Detect which cell encompasses the target text, then output its (x, y) center coordinate. 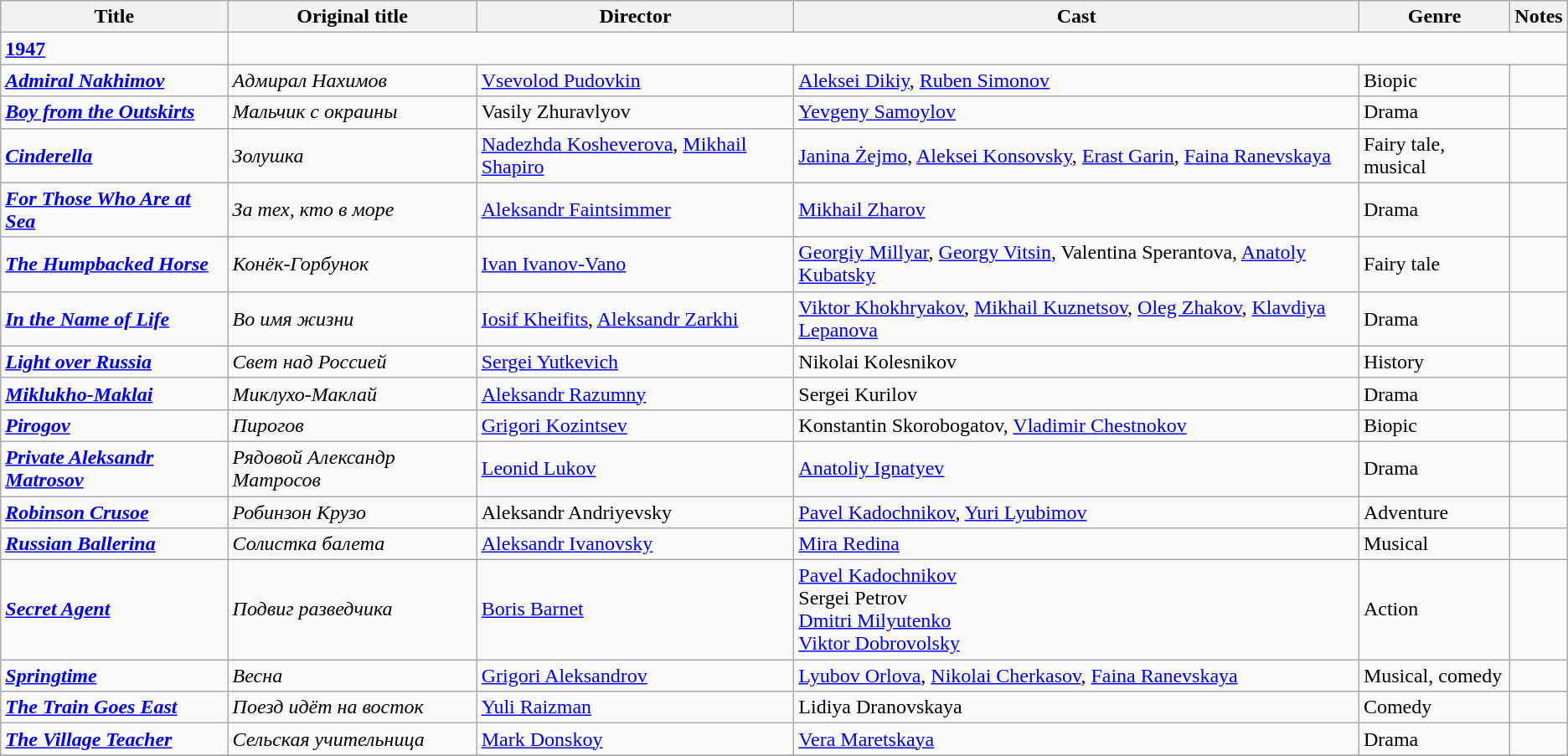
Musical (1434, 544)
Подвиг разведчика (352, 609)
The Train Goes East (114, 707)
Aleksandr Faintsimmer (635, 209)
Pavel Kadochnikov, Yuri Lyubimov (1077, 512)
Миклухо-Маклай (352, 393)
Мальчик с окраины (352, 112)
Сельская учительница (352, 739)
Mira Redina (1077, 544)
Пирогов (352, 425)
Light over Russia (114, 362)
Весна (352, 676)
Адмирал Нахимов (352, 80)
Boy from the Outskirts (114, 112)
Mikhail Zharov (1077, 209)
Ivan Ivanov-Vano (635, 265)
Cast (1077, 17)
Notes (1539, 17)
Vsevolod Pudovkin (635, 80)
Action (1434, 609)
За тех, кто в море (352, 209)
For Those Who Are at Sea (114, 209)
Lyubov Orlova, Nikolai Cherkasov, Faina Ranevskaya (1077, 676)
Musical, comedy (1434, 676)
Miklukho-Maklai (114, 393)
Georgiy Millyar, Georgy Vitsin, Valentina Sperantova, Anatoly Kubatsky (1077, 265)
Secret Agent (114, 609)
Nadezhda Kosheverova, Mikhail Shapiro (635, 156)
Grigori Aleksandrov (635, 676)
Свет над Россией (352, 362)
Fairy tale, musical (1434, 156)
Anatoliy Ignatyev (1077, 469)
Aleksei Dikiy, Ruben Simonov (1077, 80)
Aleksandr Ivanovsky (635, 544)
Yuli Raizman (635, 707)
Adventure (1434, 512)
The Humpbacked Horse (114, 265)
The Village Teacher (114, 739)
Vera Maretskaya (1077, 739)
Genre (1434, 17)
Admiral Nakhimov (114, 80)
Sergei Kurilov (1077, 393)
Sergei Yutkevich (635, 362)
Nikolai Kolesnikov (1077, 362)
Viktor Khokhryakov, Mikhail Kuznetsov, Oleg Zhakov, Klavdiya Lepanova (1077, 318)
Robinson Crusoe (114, 512)
Aleksandr Andriyevsky (635, 512)
Робинзон Крузо (352, 512)
History (1434, 362)
Aleksandr Razumny (635, 393)
Original title (352, 17)
Comedy (1434, 707)
Boris Barnet (635, 609)
Springtime (114, 676)
Yevgeny Samoylov (1077, 112)
Cinderella (114, 156)
Fairy tale (1434, 265)
Konstantin Skorobogatov, Vladimir Chestnokov (1077, 425)
1947 (114, 49)
Iosif Kheifits, Aleksandr Zarkhi (635, 318)
Солистка балета (352, 544)
Рядовой Александр Матросов (352, 469)
Title (114, 17)
Поезд идёт на восток (352, 707)
Private Aleksandr Matrosov (114, 469)
Во имя жизни (352, 318)
Pavel KadochnikovSergei PetrovDmitri MilyutenkoViktor Dobrovolsky (1077, 609)
Russian Ballerina (114, 544)
Pirogov (114, 425)
Mark Donskoy (635, 739)
Lidiya Dranovskaya (1077, 707)
Director (635, 17)
Leonid Lukov (635, 469)
Grigori Kozintsev (635, 425)
In the Name of Life (114, 318)
Конёк-Горбунок (352, 265)
Золушка (352, 156)
Janina Żejmo, Aleksei Konsovsky, Erast Garin, Faina Ranevskaya (1077, 156)
Vasily Zhuravlyov (635, 112)
